Return the (X, Y) coordinate for the center point of the cell that contains the specified text.  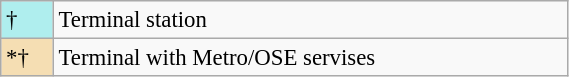
Terminal with Metro/OSE servises (310, 58)
† (27, 20)
Terminal station (310, 20)
*† (27, 58)
